Detect which cell encompasses the target text, then output its [x, y] center coordinate. 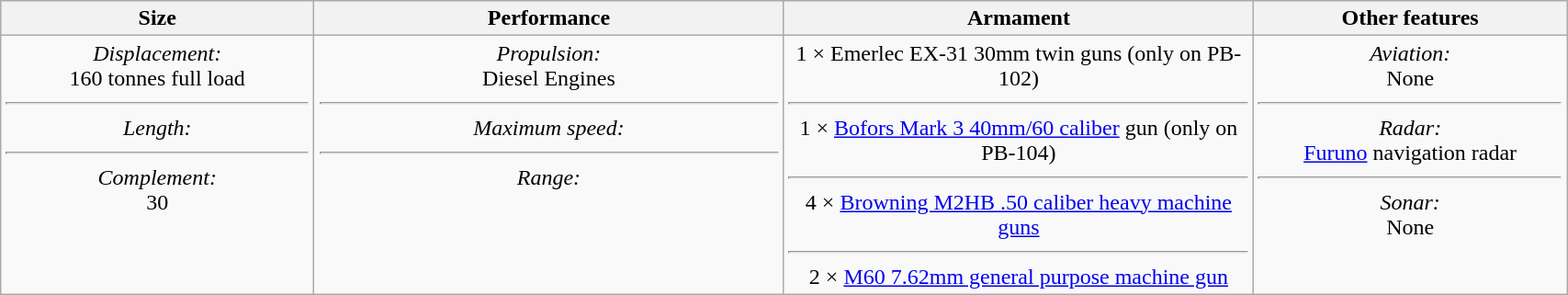
Other features [1411, 18]
Performance [549, 18]
Displacement:160 tonnes full load Length: Complement:30 [158, 165]
Propulsion:Diesel Engines Maximum speed: Range: [549, 165]
Armament [1018, 18]
Aviation:NoneRadar:Furuno navigation radarSonar:None [1411, 165]
Size [158, 18]
